Find where the given text appears and provide that cell's center as [X, Y] coordinate. 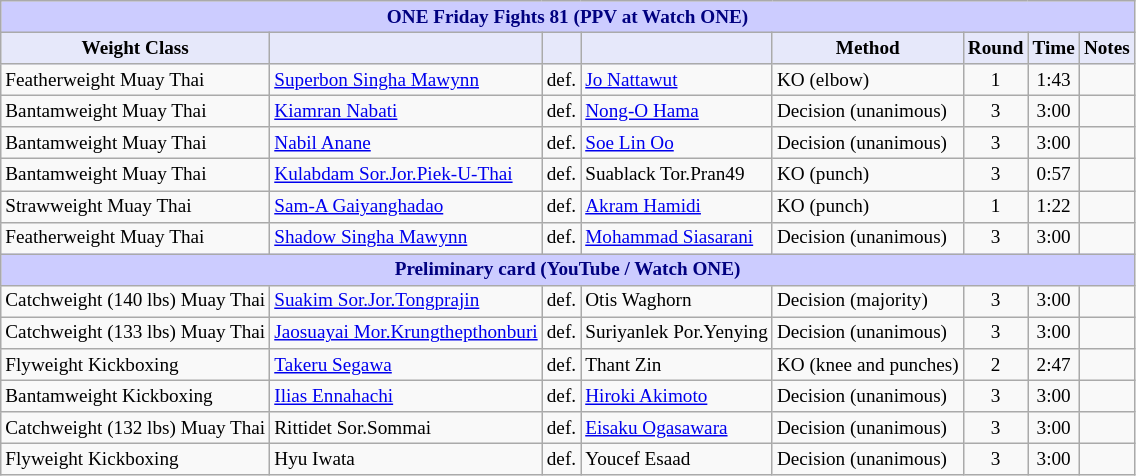
2 [996, 365]
Nong-O Hama [677, 111]
Suablack Tor.Pran49 [677, 175]
Preliminary card (YouTube / Watch ONE) [568, 270]
1:43 [1054, 80]
Otis Waghorn [677, 301]
Round [996, 48]
Jo Nattawut [677, 80]
Weight Class [136, 48]
Kulabdam Sor.Jor.Piek-U-Thai [406, 175]
Method [868, 48]
Bantamweight Kickboxing [136, 396]
Superbon Singha Mawynn [406, 80]
Suakim Sor.Jor.Tongprajin [406, 301]
Hyu Iwata [406, 460]
Catchweight (133 lbs) Muay Thai [136, 333]
Takeru Segawa [406, 365]
Jaosuayai Mor.Krungthepthonburi [406, 333]
Hiroki Akimoto [677, 396]
Rittidet Sor.Sommai [406, 428]
Suriyanlek Por.Yenying [677, 333]
Soe Lin Oo [677, 143]
Catchweight (132 lbs) Muay Thai [136, 428]
KO (knee and punches) [868, 365]
Eisaku Ogasawara [677, 428]
Akram Hamidi [677, 206]
Strawweight Muay Thai [136, 206]
Youcef Esaad [677, 460]
Kiamran Nabati [406, 111]
Ilias Ennahachi [406, 396]
Decision (majority) [868, 301]
Mohammad Siasarani [677, 238]
Shadow Singha Mawynn [406, 238]
KO (elbow) [868, 80]
ONE Friday Fights 81 (PPV at Watch ONE) [568, 17]
Notes [1106, 48]
Thant Zin [677, 365]
0:57 [1054, 175]
Nabil Anane [406, 143]
Catchweight (140 lbs) Muay Thai [136, 301]
1:22 [1054, 206]
Time [1054, 48]
2:47 [1054, 365]
Sam-A Gaiyanghadao [406, 206]
